Return the [x, y] coordinate for the center point of the cell that contains the specified text.  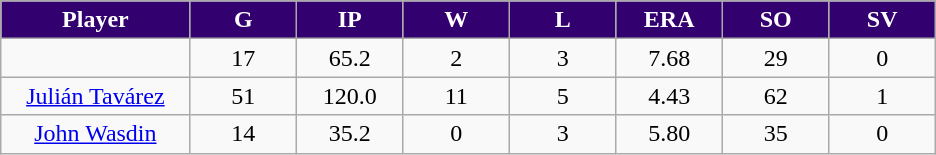
7.68 [669, 58]
120.0 [350, 96]
Player [96, 20]
IP [350, 20]
35.2 [350, 134]
SO [775, 20]
5.80 [669, 134]
5 [562, 96]
John Wasdin [96, 134]
W [456, 20]
17 [243, 58]
ERA [669, 20]
14 [243, 134]
4.43 [669, 96]
G [243, 20]
65.2 [350, 58]
29 [775, 58]
35 [775, 134]
1 [882, 96]
Julián Tavárez [96, 96]
11 [456, 96]
2 [456, 58]
51 [243, 96]
L [562, 20]
SV [882, 20]
62 [775, 96]
